Identify which cell holds the provided text, then report its (x, y) central coordinate. 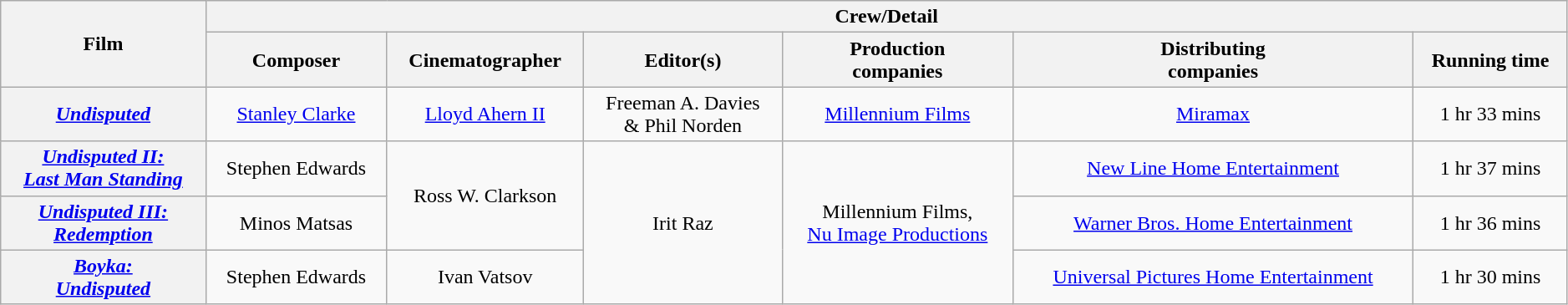
1 hr 33 mins (1490, 114)
1 hr 30 mins (1490, 277)
Minos Matsas (296, 222)
Lloyd Ahern II (485, 114)
1 hr 37 mins (1490, 169)
Millennium Films, Nu Image Productions (897, 222)
Millennium Films (897, 114)
Undisputed (104, 114)
Ross W. Clarkson (485, 196)
Productioncompanies (897, 60)
Stanley Clarke (296, 114)
Boyka: Undisputed (104, 277)
Freeman A. Davies & Phil Norden (683, 114)
Undisputed II: Last Man Standing (104, 169)
Composer (296, 60)
Miramax (1213, 114)
Irit Raz (683, 222)
Editor(s) (683, 60)
Universal Pictures Home Entertainment (1213, 277)
Cinematographer (485, 60)
New Line Home Entertainment (1213, 169)
Undisputed III: Redemption (104, 222)
Crew/Detail (886, 17)
Running time (1490, 60)
Film (104, 43)
Warner Bros. Home Entertainment (1213, 222)
1 hr 36 mins (1490, 222)
Ivan Vatsov (485, 277)
Distributingcompanies (1213, 60)
